Search for the cell housing the specified text and yield its [x, y] center coordinate. 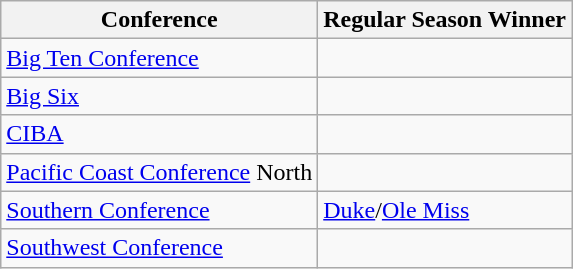
Southwest Conference [160, 248]
Southern Conference [160, 210]
Big Ten Conference [160, 58]
Regular Season Winner [445, 20]
Conference [160, 20]
Duke/Ole Miss [445, 210]
CIBA [160, 134]
Big Six [160, 96]
Pacific Coast Conference North [160, 172]
